Return [X, Y] of the center of cell containing provided text 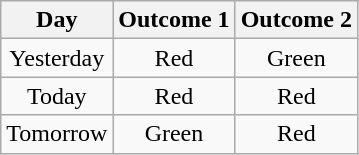
Outcome 2 [296, 20]
Yesterday [57, 58]
Outcome 1 [174, 20]
Today [57, 96]
Tomorrow [57, 134]
Day [57, 20]
